Extract the [x, y] coordinate from the center of the cell holding the provided text.  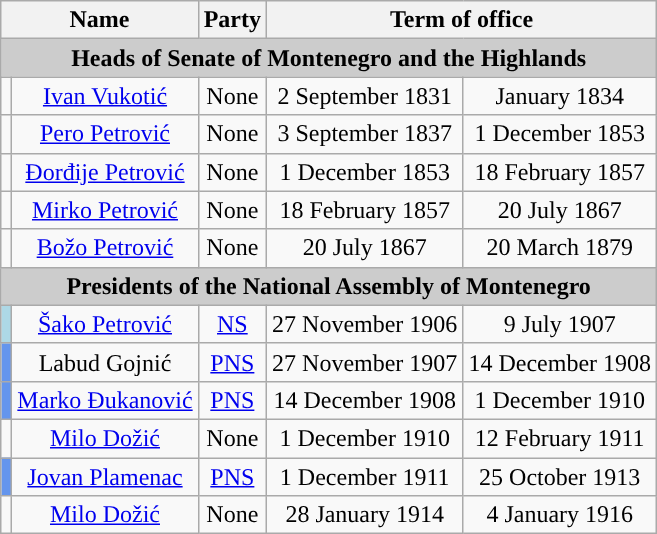
Term of office [462, 20]
Presidents of the National Assembly of Montenegro [329, 286]
Party [232, 20]
Božo Petrović [105, 248]
Jovan Plamenac [105, 477]
Ivan Vukotić [105, 96]
2 September 1831 [365, 96]
NS [232, 324]
Mirko Petrović [105, 210]
Đorđije Petrović [105, 172]
27 November 1907 [365, 362]
25 October 1913 [560, 477]
1 December 1911 [365, 477]
9 July 1907 [560, 324]
Marko Đukanović [105, 400]
4 January 1916 [560, 515]
3 September 1837 [365, 134]
Name [100, 20]
Labud Gojnić [105, 362]
Heads of Senate of Montenegro and the Highlands [329, 58]
27 November 1906 [365, 324]
Šako Petrović [105, 324]
20 March 1879 [560, 248]
Pero Petrović [105, 134]
28 January 1914 [365, 515]
12 February 1911 [560, 438]
January 1834 [560, 96]
